Return the [X, Y] coordinate for the center point of the cell that contains the specified text.  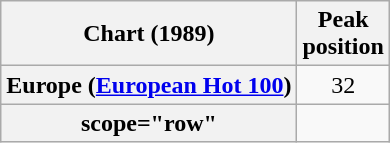
32 [343, 85]
Europe (European Hot 100) [149, 85]
Chart (1989) [149, 34]
Peakposition [343, 34]
scope="row" [149, 123]
